Output the (x, y) coordinate of the center of the cell containing the given text.  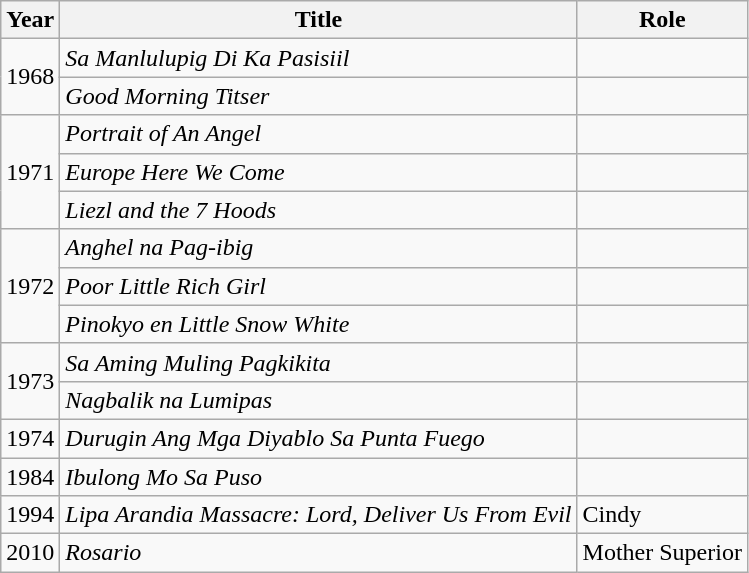
Title (318, 20)
1974 (30, 438)
1968 (30, 77)
1994 (30, 515)
1973 (30, 381)
Durugin Ang Mga Diyablo Sa Punta Fuego (318, 438)
1971 (30, 172)
Poor Little Rich Girl (318, 286)
1984 (30, 477)
Role (662, 20)
Lipa Arandia Massacre: Lord, Deliver Us From Evil (318, 515)
1972 (30, 286)
Cindy (662, 515)
Sa Manlulupig Di Ka Pasisiil (318, 58)
Good Morning Titser (318, 96)
Mother Superior (662, 553)
Pinokyo en Little Snow White (318, 324)
Portrait of An Angel (318, 134)
2010 (30, 553)
Europe Here We Come (318, 172)
Rosario (318, 553)
Sa Aming Muling Pagkikita (318, 362)
Nagbalik na Lumipas (318, 400)
Year (30, 20)
Liezl and the 7 Hoods (318, 210)
Ibulong Mo Sa Puso (318, 477)
Anghel na Pag-ibig (318, 248)
